Search for the cell housing the specified text and yield its [X, Y] center coordinate. 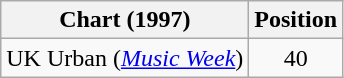
UK Urban (Music Week) [125, 58]
Chart (1997) [125, 20]
Position [296, 20]
40 [296, 58]
